Scan for the cell matching the given text and deliver its [x, y] coordinate at center. 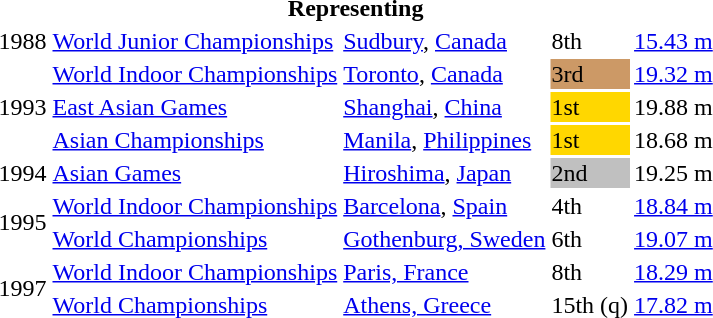
Sudbury, Canada [444, 41]
Gothenburg, Sweden [444, 239]
East Asian Games [195, 107]
Barcelona, Spain [444, 206]
4th [590, 206]
Asian Championships [195, 140]
Hiroshima, Japan [444, 173]
Manila, Philippines [444, 140]
World Championships [195, 239]
Paris, France [444, 272]
6th [590, 239]
Toronto, Canada [444, 74]
Shanghai, China [444, 107]
World Junior Championships [195, 41]
Asian Games [195, 173]
3rd [590, 74]
2nd [590, 173]
